Output the [x, y] coordinate of the center of the cell containing the given text.  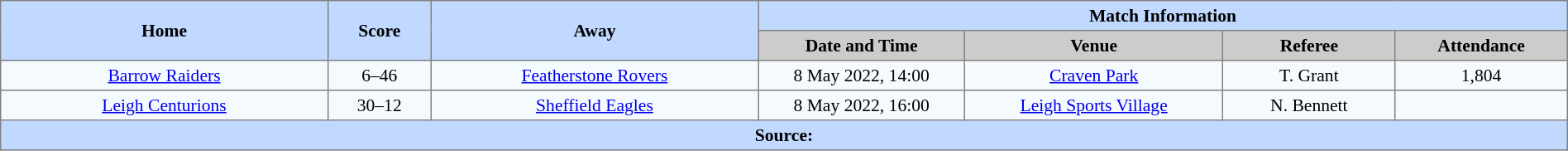
30–12 [379, 105]
Leigh Sports Village [1094, 105]
Venue [1094, 46]
Referee [1309, 46]
8 May 2022, 14:00 [862, 75]
Date and Time [862, 46]
1,804 [1481, 75]
Sheffield Eagles [595, 105]
Barrow Raiders [165, 75]
N. Bennett [1309, 105]
Attendance [1481, 46]
Source: [784, 135]
6–46 [379, 75]
Craven Park [1094, 75]
T. Grant [1309, 75]
8 May 2022, 16:00 [862, 105]
Score [379, 31]
Home [165, 31]
Leigh Centurions [165, 105]
Featherstone Rovers [595, 75]
Away [595, 31]
Match Information [1163, 16]
